Return the (x, y) coordinate for the center point of the cell that contains the specified text.  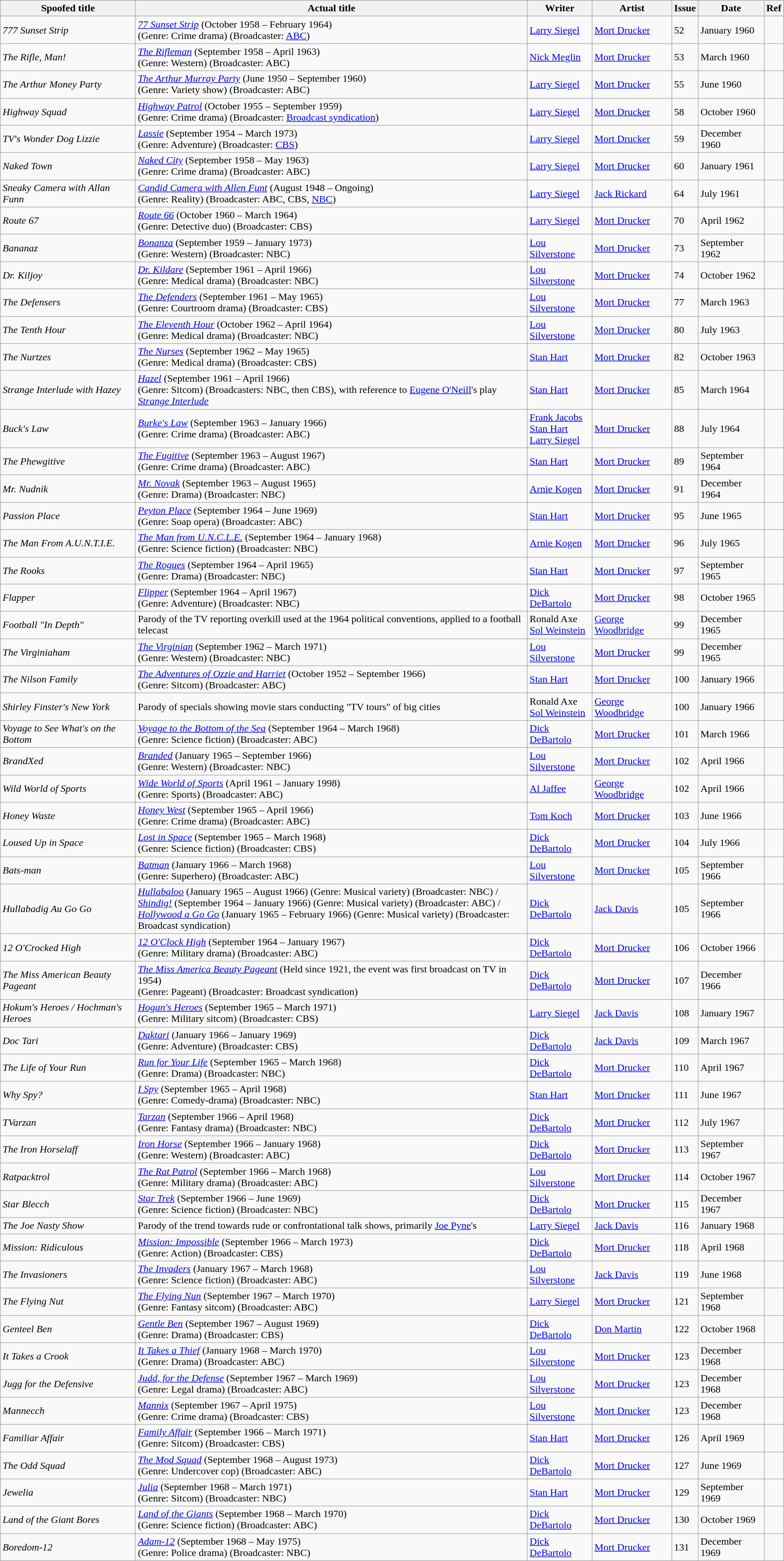
Land of the Giants (September 1968 – March 1970)(Genre: Science fiction) (Broadcaster: ABC) (332, 1520)
April 1969 (731, 1438)
The Arthur Money Party (68, 85)
96 (685, 543)
Doc Tari (68, 1041)
53 (685, 57)
Tom Koch (560, 816)
April 1968 (731, 1247)
80 (685, 329)
The Iron Horselaff (68, 1150)
Mission: Ridiculous (68, 1247)
The Phewgitive (68, 462)
March 1966 (731, 734)
Frank JacobsStan HartLarry Siegel (560, 429)
The Nurtzes (68, 357)
The Rifle, Man! (68, 57)
December 1964 (731, 488)
Familiar Affair (68, 1438)
59 (685, 139)
The Man from U.N.C.L.E. (September 1964 – January 1968)(Genre: Science fiction) (Broadcaster: NBC) (332, 543)
Mannecch (68, 1411)
104 (685, 843)
55 (685, 85)
January 1967 (731, 1013)
107 (685, 980)
The Invasioners (68, 1274)
October 1965 (731, 597)
Wide World of Sports (April 1961 – January 1998)(Genre: Sports) (Broadcaster: ABC) (332, 788)
Family Affair (September 1966 – March 1971)(Genre: Sitcom) (Broadcaster: CBS) (332, 1438)
112 (685, 1122)
July 1964 (731, 429)
119 (685, 1274)
Hazel (September 1961 – April 1966)(Genre: Sitcom) (Broadcasters: NBC, then CBS), with reference to Eugene O'Neill's play Strange Interlude (332, 390)
October 1966 (731, 948)
Lassie (September 1954 – March 1973)(Genre: Adventure) (Broadcaster: CBS) (332, 139)
109 (685, 1041)
July 1967 (731, 1122)
Mission: Impossible (September 1966 – March 1973)(Genre: Action) (Broadcaster: CBS) (332, 1247)
March 1960 (731, 57)
Star Trek (September 1966 – June 1969)(Genre: Science fiction) (Broadcaster: NBC) (332, 1204)
126 (685, 1438)
Land of the Giant Bores (68, 1520)
Route 66 (October 1960 – March 1964)(Genre: Detective duo) (Broadcaster: CBS) (332, 220)
Why Spy? (68, 1095)
Batman (January 1966 – March 1968)(Genre: Superhero) (Broadcaster: ABC) (332, 871)
June 1960 (731, 85)
June 1969 (731, 1465)
Gentle Ben (September 1967 – August 1969)(Genre: Drama) (Broadcaster: CBS) (332, 1329)
Honey Waste (68, 816)
113 (685, 1150)
Flapper (68, 597)
111 (685, 1095)
The Rifleman (September 1958 – April 1963)(Genre: Western) (Broadcaster: ABC) (332, 57)
Strange Interlude with Hazey (68, 390)
Artist (632, 8)
129 (685, 1492)
Sneaky Camera with Allan Funn (68, 194)
Shirley Finster's New York (68, 706)
The Arthur Murray Party (June 1950 – September 1960)(Genre: Variety show) (Broadcaster: ABC) (332, 85)
Adam-12 (September 1968 – May 1975)(Genre: Police drama) (Broadcaster: NBC) (332, 1547)
Ratpacktrol (68, 1176)
The Life of Your Run (68, 1067)
December 1966 (731, 980)
Julia (September 1968 – March 1971)(Genre: Sitcom) (Broadcaster: NBC) (332, 1492)
Judd, for the Defense (September 1967 – March 1969)(Genre: Legal drama) (Broadcaster: ABC) (332, 1383)
Ref (774, 8)
Nick Meglin (560, 57)
Flipper (September 1964 – April 1967)(Genre: Adventure) (Broadcaster: NBC) (332, 597)
Parody of the TV reporting overkill used at the 1964 political conventions, applied to a football telecast (332, 625)
Highway Squad (68, 111)
Highway Patrol (October 1955 – September 1959)(Genre: Crime drama) (Broadcaster: Broadcast syndication) (332, 111)
777 Sunset Strip (68, 30)
October 1962 (731, 275)
The Flying Nut (68, 1302)
It Takes a Crook (68, 1357)
127 (685, 1465)
115 (685, 1204)
The Tenth Hour (68, 329)
TV's Wonder Dog Lizzie (68, 139)
Tarzan (September 1966 – April 1968)(Genre: Fantasy drama) (Broadcaster: NBC) (332, 1122)
December 1960 (731, 139)
October 1969 (731, 1520)
Voyage to the Bottom of the Sea (September 1964 – March 1968)(Genre: Science fiction) (Broadcaster: ABC) (332, 734)
The Miss America Beauty Pageant (Held since 1921, the event was first broadcast on TV in 1954)(Genre: Pageant) (Broadcaster: Broadcast syndication) (332, 980)
July 1961 (731, 194)
Issue (685, 8)
Hokum's Heroes / Hochman's Heroes (68, 1013)
116 (685, 1225)
The Man From A.U.N.T.I.E. (68, 543)
Run for Your Life (September 1965 – March 1968)(Genre: Drama) (Broadcaster: NBC) (332, 1067)
The Rooks (68, 571)
82 (685, 357)
October 1968 (731, 1329)
Dr. Kiljoy (68, 275)
July 1963 (731, 329)
The Flying Nun (September 1967 – March 1970)(Genre: Fantasy sitcom) (Broadcaster: ABC) (332, 1302)
73 (685, 248)
Date (731, 8)
Actual title (332, 8)
58 (685, 111)
Jack Rickard (632, 194)
September 1962 (731, 248)
Don Martin (632, 1329)
60 (685, 166)
12 O'Crocked High (68, 948)
April 1962 (731, 220)
January 1960 (731, 30)
Mr. Novak (September 1963 – August 1965)(Genre: Drama) (Broadcaster: NBC) (332, 488)
Hullabadig Au Go Go (68, 909)
Candid Camera with Allen Funt (August 1948 – Ongoing)(Genre: Reality) (Broadcaster: ABC, CBS, NBC) (332, 194)
The Eleventh Hour (October 1962 – April 1964)(Genre: Medical drama) (Broadcaster: NBC) (332, 329)
89 (685, 462)
BrandXed (68, 761)
Bats-man (68, 871)
September 1967 (731, 1150)
The Virginiaham (68, 652)
Football "In Depth" (68, 625)
Daktari (January 1966 – January 1969)(Genre: Adventure) (Broadcaster: CBS) (332, 1041)
85 (685, 390)
101 (685, 734)
September 1965 (731, 571)
98 (685, 597)
122 (685, 1329)
April 1967 (731, 1067)
The Fugitive (September 1963 – August 1967)(Genre: Crime drama) (Broadcaster: ABC) (332, 462)
The Adventures of Ozzie and Harriet (October 1952 – September 1966)(Genre: Sitcom) (Broadcaster: ABC) (332, 680)
118 (685, 1247)
January 1968 (731, 1225)
Loused Up in Space (68, 843)
Honey West (September 1965 – April 1966)(Genre: Crime drama) (Broadcaster: ABC) (332, 816)
Writer (560, 8)
The Mod Squad (September 1968 – August 1973)(Genre: Undercover cop) (Broadcaster: ABC) (332, 1465)
Jewelia (68, 1492)
March 1964 (731, 390)
Voyage to See What's on the Bottom (68, 734)
The Invaders (January 1967 – March 1968)(Genre: Science fiction) (Broadcaster: ABC) (332, 1274)
95 (685, 516)
TVarzan (68, 1122)
October 1967 (731, 1176)
77 Sunset Strip (October 1958 – February 1964)(Genre: Crime drama) (Broadcaster: ABC) (332, 30)
Bananaz (68, 248)
64 (685, 194)
Lost in Space (September 1965 – March 1968)(Genre: Science fiction) (Broadcaster: CBS) (332, 843)
Bonanza (September 1959 – January 1973)(Genre: Western) (Broadcaster: NBC) (332, 248)
91 (685, 488)
October 1963 (731, 357)
The Defensers (68, 302)
The Joe Nasty Show (68, 1225)
Naked City (September 1958 – May 1963)(Genre: Crime drama) (Broadcaster: ABC) (332, 166)
Al Jaffee (560, 788)
Peyton Place (September 1964 – June 1969)(Genre: Soap opera) (Broadcaster: ABC) (332, 516)
June 1966 (731, 816)
The Odd Squad (68, 1465)
The Rat Patrol (September 1966 – March 1968)(Genre: Military drama) (Broadcaster: ABC) (332, 1176)
September 1964 (731, 462)
108 (685, 1013)
The Nilson Family (68, 680)
70 (685, 220)
Jugg for the Defensive (68, 1383)
Naked Town (68, 166)
130 (685, 1520)
88 (685, 429)
97 (685, 571)
Mr. Nudnik (68, 488)
Wild World of Sports (68, 788)
The Defenders (September 1961 – May 1965)(Genre: Courtroom drama) (Broadcaster: CBS) (332, 302)
Boredom-12 (68, 1547)
January 1961 (731, 166)
June 1967 (731, 1095)
March 1963 (731, 302)
Buck's Law (68, 429)
I Spy (September 1965 – April 1968)(Genre: Comedy-drama) (Broadcaster: NBC) (332, 1095)
103 (685, 816)
July 1966 (731, 843)
Spoofed title (68, 8)
June 1968 (731, 1274)
December 1967 (731, 1204)
110 (685, 1067)
September 1969 (731, 1492)
The Rogues (September 1964 – April 1965)(Genre: Drama) (Broadcaster: NBC) (332, 571)
June 1965 (731, 516)
Route 67 (68, 220)
12 O'Clock High (September 1964 – January 1967)(Genre: Military drama) (Broadcaster: ABC) (332, 948)
106 (685, 948)
It Takes a Thief (January 1968 – March 1970)(Genre: Drama) (Broadcaster: ABC) (332, 1357)
Parody of the trend towards rude or confrontational talk shows, primarily Joe Pyne's (332, 1225)
121 (685, 1302)
The Virginian (September 1962 – March 1971)(Genre: Western) (Broadcaster: NBC) (332, 652)
Burke's Law (September 1963 – January 1966)(Genre: Crime drama) (Broadcaster: ABC) (332, 429)
Genteel Ben (68, 1329)
Star Blecch (68, 1204)
July 1965 (731, 543)
131 (685, 1547)
December 1969 (731, 1547)
March 1967 (731, 1041)
Parody of specials showing movie stars conducting "TV tours" of big cities (332, 706)
Hogan's Heroes (September 1965 – March 1971)(Genre: Military sitcom) (Broadcaster: CBS) (332, 1013)
The Miss American Beauty Pageant (68, 980)
Dr. Kildare (September 1961 – April 1966)(Genre: Medical drama) (Broadcaster: NBC) (332, 275)
74 (685, 275)
Passion Place (68, 516)
114 (685, 1176)
Mannix (September 1967 – April 1975)(Genre: Crime drama) (Broadcaster: CBS) (332, 1411)
Branded (January 1965 – September 1966)(Genre: Western) (Broadcaster: NBC) (332, 761)
September 1968 (731, 1302)
52 (685, 30)
The Nurses (September 1962 – May 1965)(Genre: Medical drama) (Broadcaster: CBS) (332, 357)
Iron Horse (September 1966 – January 1968)(Genre: Western) (Broadcaster: ABC) (332, 1150)
77 (685, 302)
October 1960 (731, 111)
